Return (x, y) of the center of cell containing provided text 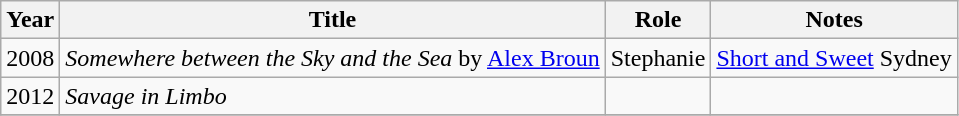
Savage in Limbo (332, 96)
Stephanie (658, 58)
Year (30, 20)
Title (332, 20)
Notes (834, 20)
Short and Sweet Sydney (834, 58)
Somewhere between the Sky and the Sea by Alex Broun (332, 58)
2012 (30, 96)
Role (658, 20)
2008 (30, 58)
